Extract the (X, Y) coordinate from the center of the cell holding the provided text.  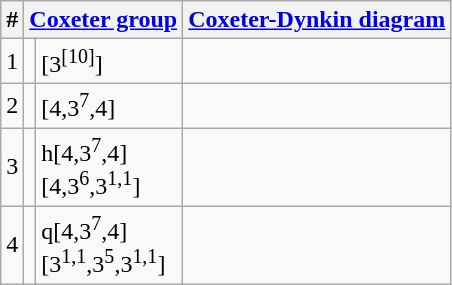
3 (12, 167)
[3[10]] (110, 62)
h[4,37,4][4,36,31,1] (110, 167)
Coxeter-Dynkin diagram (317, 20)
q[4,37,4][31,1,35,31,1] (110, 245)
2 (12, 106)
1 (12, 62)
# (12, 20)
[4,37,4] (110, 106)
4 (12, 245)
Coxeter group (104, 20)
